Find where the given text appears and provide that cell's center as (X, Y) coordinate. 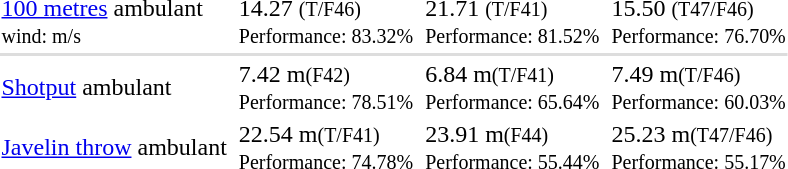
Shotput ambulant (114, 88)
7.42 m(F42)Performance: 78.51% (326, 88)
6.84 m(T/F41)Performance: 65.64% (512, 88)
7.49 m(T/F46)Performance: 60.03% (698, 88)
